Detect which cell encompasses the target text, then output its [x, y] center coordinate. 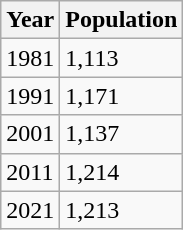
1,113 [122, 58]
2001 [30, 134]
2011 [30, 172]
1,171 [122, 96]
2021 [30, 210]
1,137 [122, 134]
1,213 [122, 210]
Population [122, 20]
1991 [30, 96]
1981 [30, 58]
Year [30, 20]
1,214 [122, 172]
